Output the (x, y) coordinate of the center of the cell containing the given text.  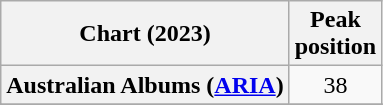
Australian Albums (ARIA) (145, 85)
Chart (2023) (145, 34)
38 (335, 85)
Peakposition (335, 34)
